Identify which cell holds the provided text, then report its [X, Y] central coordinate. 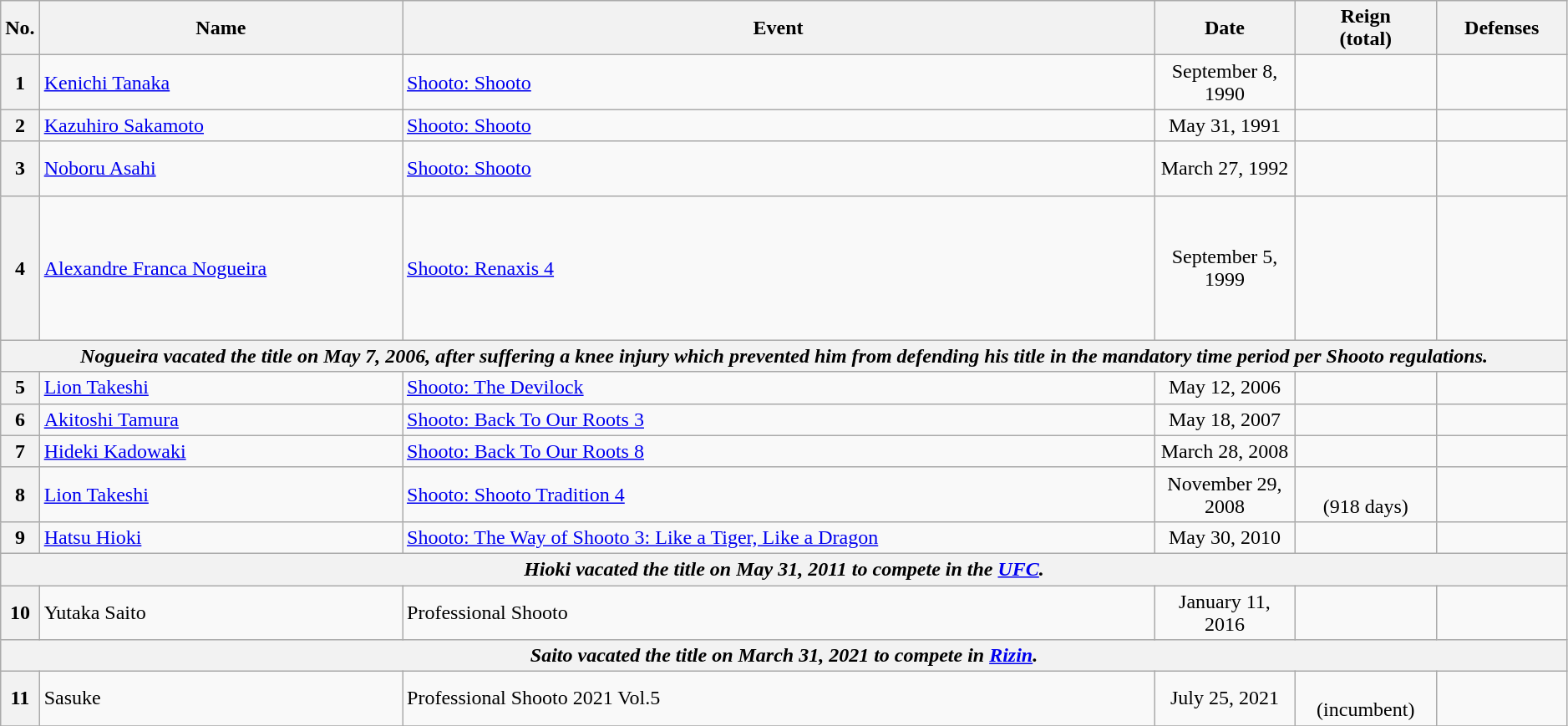
Kazuhiro Sakamoto [221, 125]
9 [20, 537]
November 29, 2008 [1225, 495]
(incumbent) [1365, 698]
Yutaka Saito [221, 612]
September 8, 1990 [1225, 82]
Shooto: Back To Our Roots 3 [779, 419]
May 31, 1991 [1225, 125]
Shooto: The Devilock [779, 388]
Saito vacated the title on March 31, 2021 to compete in Rizin. [784, 656]
5 [20, 388]
Shooto: Shooto Tradition 4 [779, 495]
Reign(total) [1365, 28]
7 [20, 451]
1 [20, 82]
Sasuke [221, 698]
Name [221, 28]
Hideki Kadowaki [221, 451]
No. [20, 28]
(918 days) [1365, 495]
8 [20, 495]
July 25, 2021 [1225, 698]
Kenichi Tanaka [221, 82]
Defenses [1502, 28]
May 12, 2006 [1225, 388]
Shooto: The Way of Shooto 3: Like a Tiger, Like a Dragon [779, 537]
May 18, 2007 [1225, 419]
6 [20, 419]
Professional Shooto [779, 612]
Shooto: Back To Our Roots 8 [779, 451]
Hatsu Hioki [221, 537]
March 27, 1992 [1225, 169]
Akitoshi Tamura [221, 419]
March 28, 2008 [1225, 451]
Professional Shooto 2021 Vol.5 [779, 698]
Noboru Asahi [221, 169]
10 [20, 612]
3 [20, 169]
Event [779, 28]
2 [20, 125]
Hioki vacated the title on May 31, 2011 to compete in the UFC. [784, 569]
Shooto: Renaxis 4 [779, 267]
11 [20, 698]
May 30, 2010 [1225, 537]
4 [20, 267]
Alexandre Franca Nogueira [221, 267]
January 11, 2016 [1225, 612]
September 5, 1999 [1225, 267]
Date [1225, 28]
